Extract the [x, y] coordinate from the center of the cell holding the provided text.  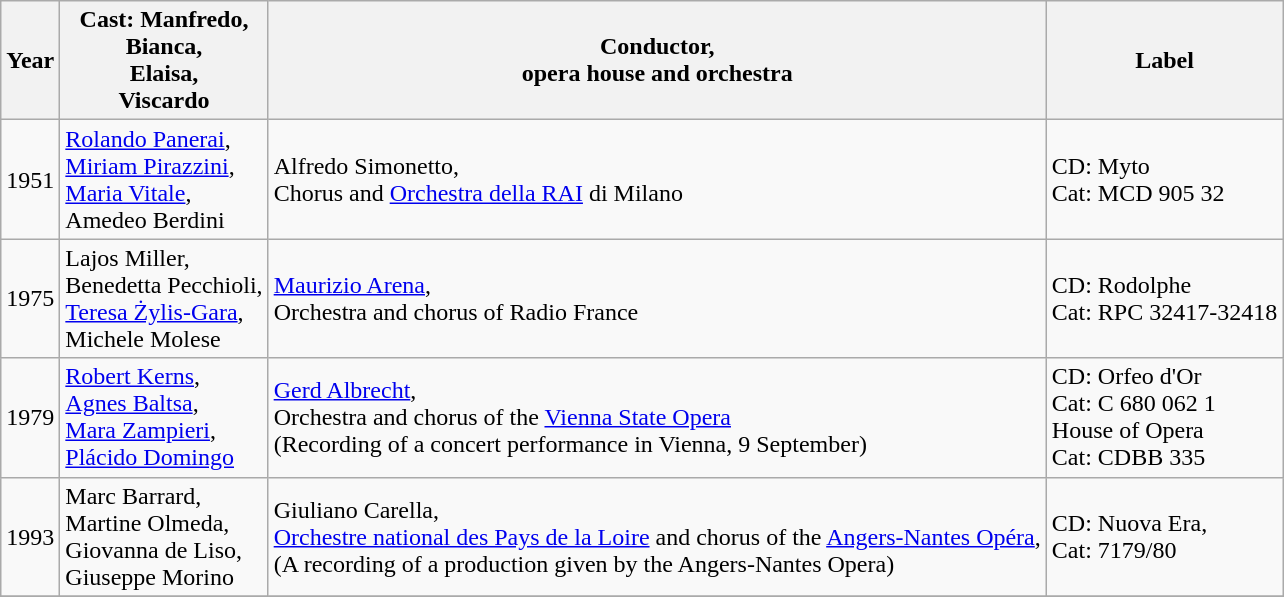
CD: RodolpheCat: RPC 32417-32418 [1164, 298]
CD: Nuova Era,Cat: 7179/80 [1164, 536]
CD: Orfeo d'OrCat: C 680 062 1House of OperaCat: CDBB 335 [1164, 418]
Cast: Manfredo,Bianca,Elaisa,Viscardo [164, 60]
Lajos Miller,Benedetta Pecchioli,Teresa Żylis-Gara,Michele Molese [164, 298]
Alfredo Simonetto,Chorus and Orchestra della RAI di Milano [657, 180]
CD: MytoCat: MCD 905 32 [1164, 180]
Conductor,opera house and orchestra [657, 60]
Marc Barrard,Martine Olmeda,Giovanna de Liso,Giuseppe Morino [164, 536]
1993 [30, 536]
Label [1164, 60]
1975 [30, 298]
Rolando Panerai,Miriam Pirazzini,Maria Vitale,Amedeo Berdini [164, 180]
Gerd Albrecht,Orchestra and chorus of the Vienna State Opera(Recording of a concert performance in Vienna, 9 September) [657, 418]
1979 [30, 418]
1951 [30, 180]
Robert Kerns, Agnes Baltsa,Mara Zampieri,Plácido Domingo [164, 418]
Year [30, 60]
Maurizio Arena,Orchestra and chorus of Radio France [657, 298]
